From the cell containing the given text, extract its center point as [X, Y] coordinate. 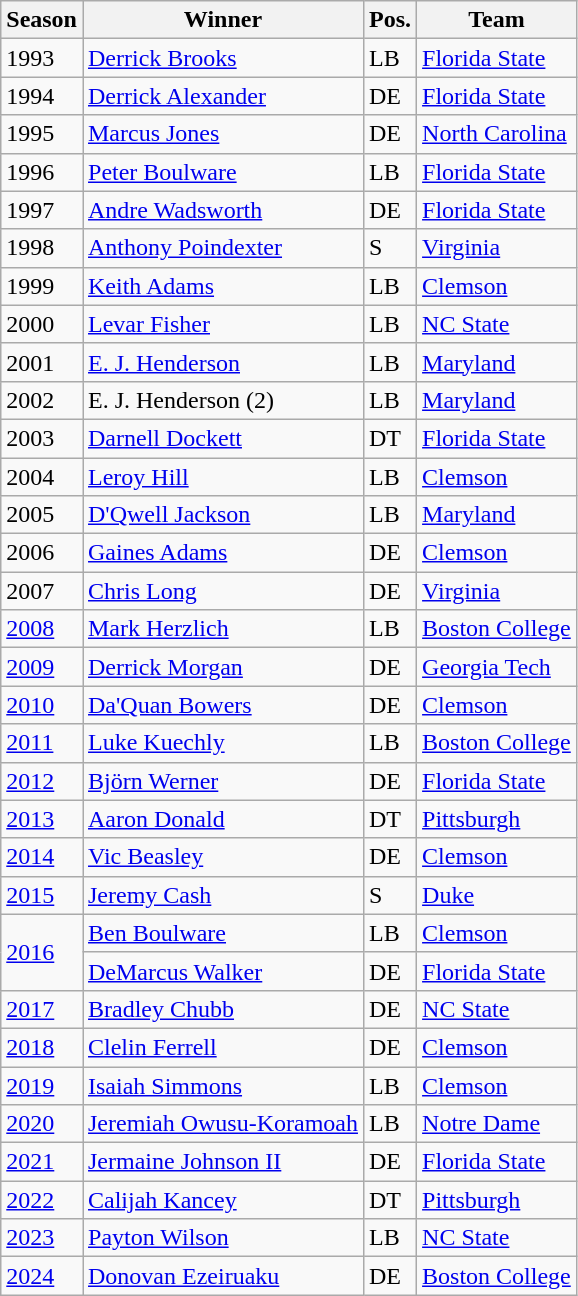
2015 [42, 895]
1997 [42, 210]
2019 [42, 1085]
2002 [42, 400]
E. J. Henderson (2) [222, 400]
Team [497, 20]
Levar Fisher [222, 324]
1995 [42, 134]
Leroy Hill [222, 477]
Keith Adams [222, 286]
North Carolina [497, 134]
1996 [42, 172]
1999 [42, 286]
Björn Werner [222, 781]
2005 [42, 515]
Donovan Ezeiruaku [222, 1276]
Mark Herzlich [222, 629]
Jeremy Cash [222, 895]
Anthony Poindexter [222, 248]
D'Qwell Jackson [222, 515]
Ben Boulware [222, 933]
2001 [42, 362]
2021 [42, 1162]
Season [42, 20]
1994 [42, 96]
Marcus Jones [222, 134]
Gaines Adams [222, 553]
2003 [42, 438]
2009 [42, 667]
2004 [42, 477]
2023 [42, 1238]
2011 [42, 743]
Andre Wadsworth [222, 210]
Derrick Brooks [222, 58]
2018 [42, 1047]
Luke Kuechly [222, 743]
Derrick Alexander [222, 96]
2024 [42, 1276]
2016 [42, 952]
2010 [42, 705]
Derrick Morgan [222, 667]
2007 [42, 591]
2012 [42, 781]
Chris Long [222, 591]
Calijah Kancey [222, 1200]
Da'Quan Bowers [222, 705]
Aaron Donald [222, 819]
Payton Wilson [222, 1238]
Darnell Dockett [222, 438]
Jermaine Johnson II [222, 1162]
2006 [42, 553]
Peter Boulware [222, 172]
Isaiah Simmons [222, 1085]
Pos. [390, 20]
1998 [42, 248]
2020 [42, 1124]
E. J. Henderson [222, 362]
Winner [222, 20]
2008 [42, 629]
1993 [42, 58]
DeMarcus Walker [222, 971]
Jeremiah Owusu-Koramoah [222, 1124]
Georgia Tech [497, 667]
2000 [42, 324]
Bradley Chubb [222, 1009]
2022 [42, 1200]
Notre Dame [497, 1124]
Clelin Ferrell [222, 1047]
Vic Beasley [222, 857]
Duke [497, 895]
2013 [42, 819]
2017 [42, 1009]
2014 [42, 857]
